Capture the cell that displays the provided text and extract its (x, y) central coordinate. 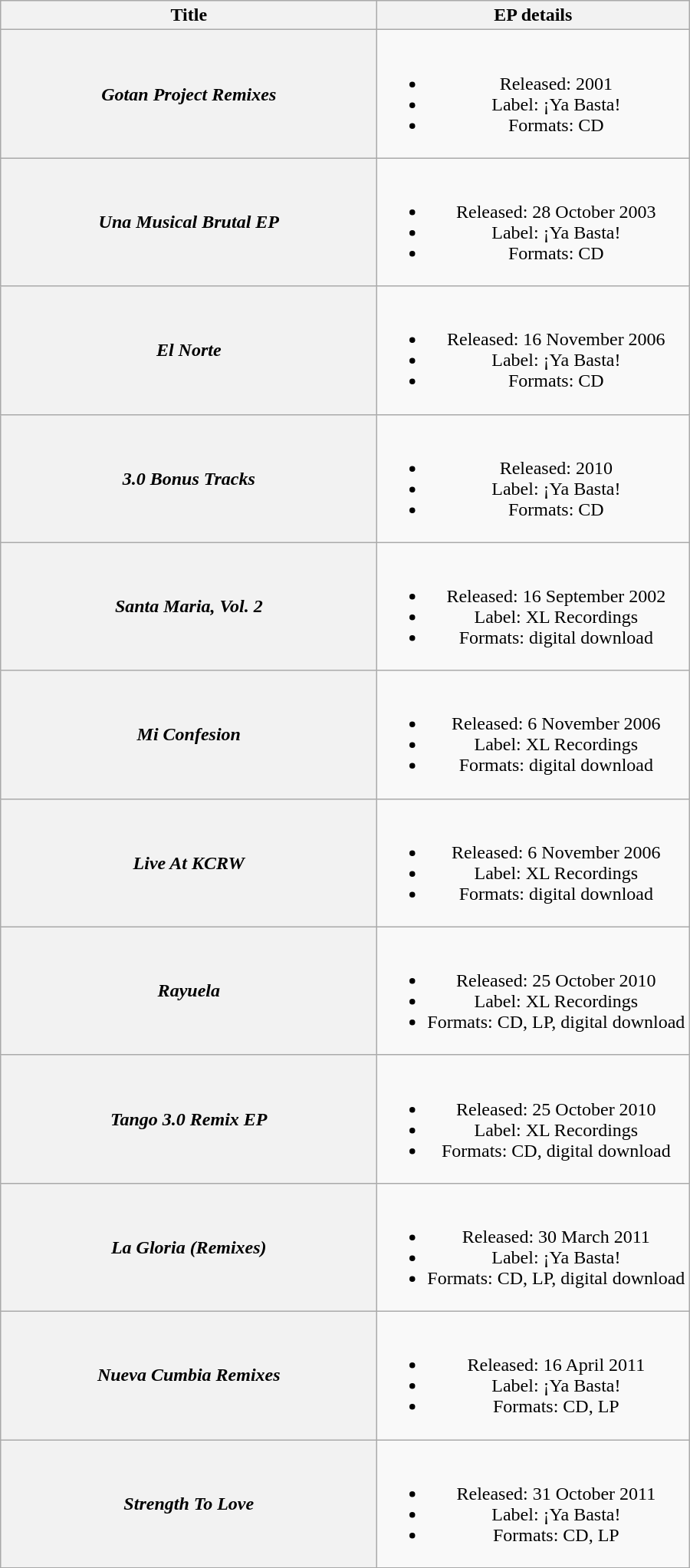
La Gloria (Remixes) (189, 1247)
Released: 16 November 2006Label: ¡Ya Basta!Formats: CD (534, 350)
Tango 3.0 Remix EP (189, 1118)
Mi Confesion (189, 735)
Nueva Cumbia Remixes (189, 1375)
Released: 25 October 2010Label: XL RecordingsFormats: CD, LP, digital download (534, 991)
Santa Maria, Vol. 2 (189, 606)
EP details (534, 15)
Released: 31 October 2011Label: ¡Ya Basta!Formats: CD, LP (534, 1504)
El Norte (189, 350)
Released: 16 September 2002Label: XL RecordingsFormats: digital download (534, 606)
Gotan Project Remixes (189, 94)
Released: 2001Label: ¡Ya Basta!Formats: CD (534, 94)
Live At KCRW (189, 862)
Released: 2010Label: ¡Ya Basta!Formats: CD (534, 479)
Released: 16 April 2011Label: ¡Ya Basta!Formats: CD, LP (534, 1375)
Released: 30 March 2011Label: ¡Ya Basta!Formats: CD, LP, digital download (534, 1247)
3.0 Bonus Tracks (189, 479)
Title (189, 15)
Rayuela (189, 991)
Released: 25 October 2010Label: XL RecordingsFormats: CD, digital download (534, 1118)
Released: 28 October 2003Label: ¡Ya Basta!Formats: CD (534, 222)
Una Musical Brutal EP (189, 222)
Strength To Love (189, 1504)
